From the cell containing the given text, extract its center point as (x, y) coordinate. 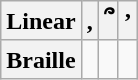
Linear (41, 21)
Braille (41, 59)
, (90, 21)
’ (128, 21)
՞ (108, 21)
